Detect which cell encompasses the target text, then output its (X, Y) center coordinate. 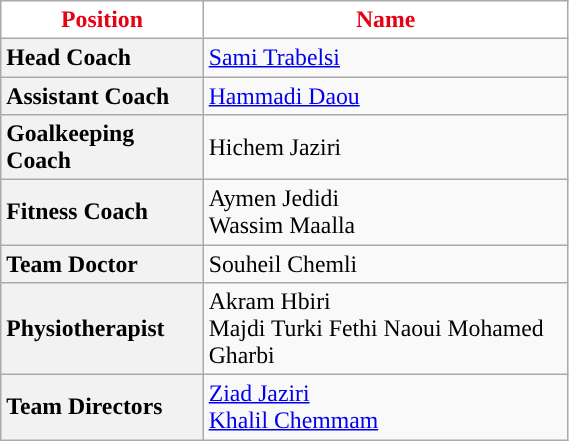
Team Doctor (102, 263)
Souheil Chemli (386, 263)
Sami Trabelsi (386, 58)
Team Directors (102, 406)
Physiotherapist (102, 328)
Hammadi Daou (386, 96)
Goalkeeping Coach (102, 146)
Name (386, 20)
Position (102, 20)
Head Coach (102, 58)
Aymen Jedidi Wassim Maalla (386, 212)
Hichem Jaziri (386, 146)
Akram Hbiri Majdi Turki Fethi Naoui Mohamed Gharbi (386, 328)
Ziad Jaziri Khalil Chemmam (386, 406)
Assistant Coach (102, 96)
Fitness Coach (102, 212)
